Extract the (x, y) coordinate from the center of the cell holding the provided text.  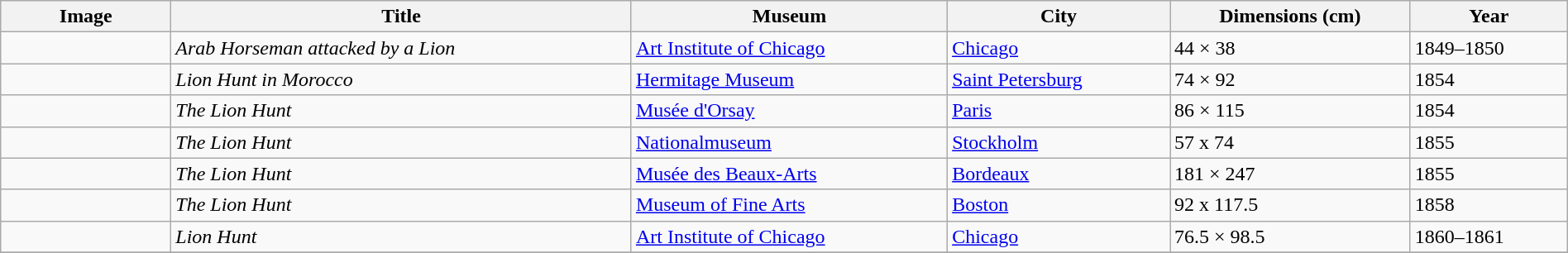
74 × 92 (1290, 79)
Year (1489, 17)
Lion Hunt in Morocco (402, 79)
92 x 117.5 (1290, 205)
181 × 247 (1290, 174)
57 x 74 (1290, 142)
44 × 38 (1290, 48)
Boston (1059, 205)
Dimensions (cm) (1290, 17)
Image (86, 17)
Hermitage Museum (789, 79)
76.5 × 98.5 (1290, 236)
Paris (1059, 111)
86 × 115 (1290, 111)
Nationalmuseum (789, 142)
1860–1861 (1489, 236)
Musée d'Orsay (789, 111)
Saint Petersburg (1059, 79)
Lion Hunt (402, 236)
Museum (789, 17)
Title (402, 17)
Museum of Fine Arts (789, 205)
City (1059, 17)
1849–1850 (1489, 48)
Arab Horseman attacked by a Lion (402, 48)
Stockholm (1059, 142)
Musée des Beaux-Arts (789, 174)
Bordeaux (1059, 174)
1858 (1489, 205)
